Pinpoint the cell where the given text exists, returning its [X, Y] midpoint coordinate. 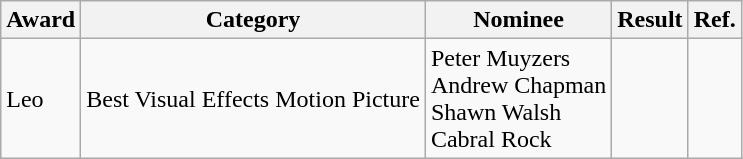
Nominee [518, 20]
Best Visual Effects Motion Picture [254, 98]
Category [254, 20]
Leo [41, 98]
Result [650, 20]
Peter Muyzers Andrew Chapman Shawn Walsh Cabral Rock [518, 98]
Award [41, 20]
Ref. [714, 20]
